Determine the [X, Y] coordinate at the center of the cell enclosing the given text.  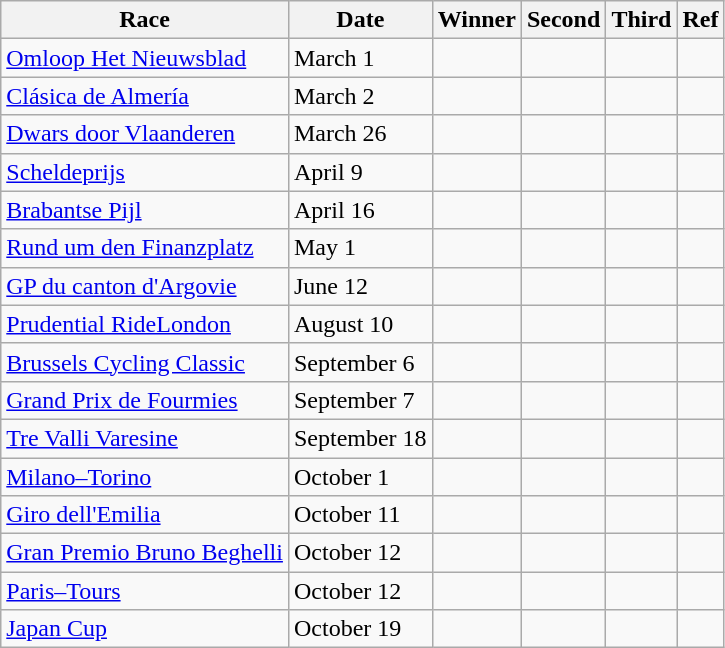
Scheldeprijs [145, 172]
Brussels Cycling Classic [145, 362]
August 10 [360, 324]
May 1 [360, 248]
October 11 [360, 515]
Rund um den Finanzplatz [145, 248]
Third [642, 20]
Date [360, 20]
Clásica de Almería [145, 96]
Brabantse Pijl [145, 210]
March 2 [360, 96]
Ref [700, 20]
October 19 [360, 629]
Winner [476, 20]
Race [145, 20]
September 7 [360, 400]
GP du canton d'Argovie [145, 286]
Second [563, 20]
March 26 [360, 134]
March 1 [360, 58]
Giro dell'Emilia [145, 515]
Omloop Het Nieuwsblad [145, 58]
April 9 [360, 172]
Japan Cup [145, 629]
September 6 [360, 362]
June 12 [360, 286]
Prudential RideLondon [145, 324]
Grand Prix de Fourmies [145, 400]
Dwars door Vlaanderen [145, 134]
Milano–Torino [145, 477]
September 18 [360, 438]
October 1 [360, 477]
Tre Valli Varesine [145, 438]
Gran Premio Bruno Beghelli [145, 553]
April 16 [360, 210]
Paris–Tours [145, 591]
